Detect which cell encompasses the target text, then output its [X, Y] center coordinate. 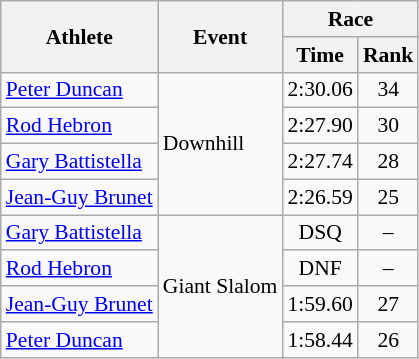
DSQ [320, 233]
Downhill [220, 143]
Rank [388, 55]
2:27.74 [320, 162]
1:58.44 [320, 340]
DNF [320, 269]
Athlete [80, 36]
34 [388, 90]
Event [220, 36]
Giant Slalom [220, 286]
Race [350, 19]
30 [388, 126]
26 [388, 340]
2:26.59 [320, 197]
2:27.90 [320, 126]
25 [388, 197]
1:59.60 [320, 304]
27 [388, 304]
2:30.06 [320, 90]
Time [320, 55]
28 [388, 162]
